Provide the (X, Y) coordinate of the cell's center where the given text is located.  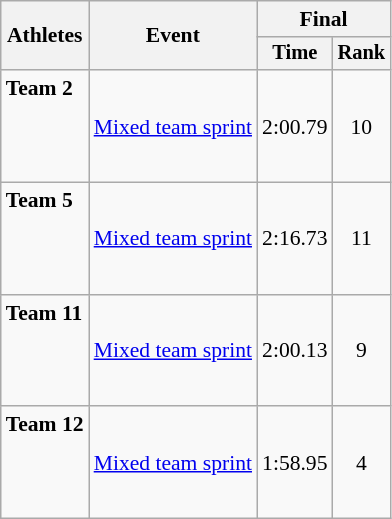
Final (324, 19)
4 (362, 463)
2:00.79 (294, 126)
Athletes (45, 36)
Event (173, 36)
11 (362, 239)
9 (362, 351)
Team 5 (45, 239)
Rank (362, 54)
1:58.95 (294, 463)
2:16.73 (294, 239)
Team 11 (45, 351)
2:00.13 (294, 351)
Time (294, 54)
10 (362, 126)
Team 2 (45, 126)
Team 12 (45, 463)
